Extract the [x, y] coordinate from the center of the cell holding the provided text.  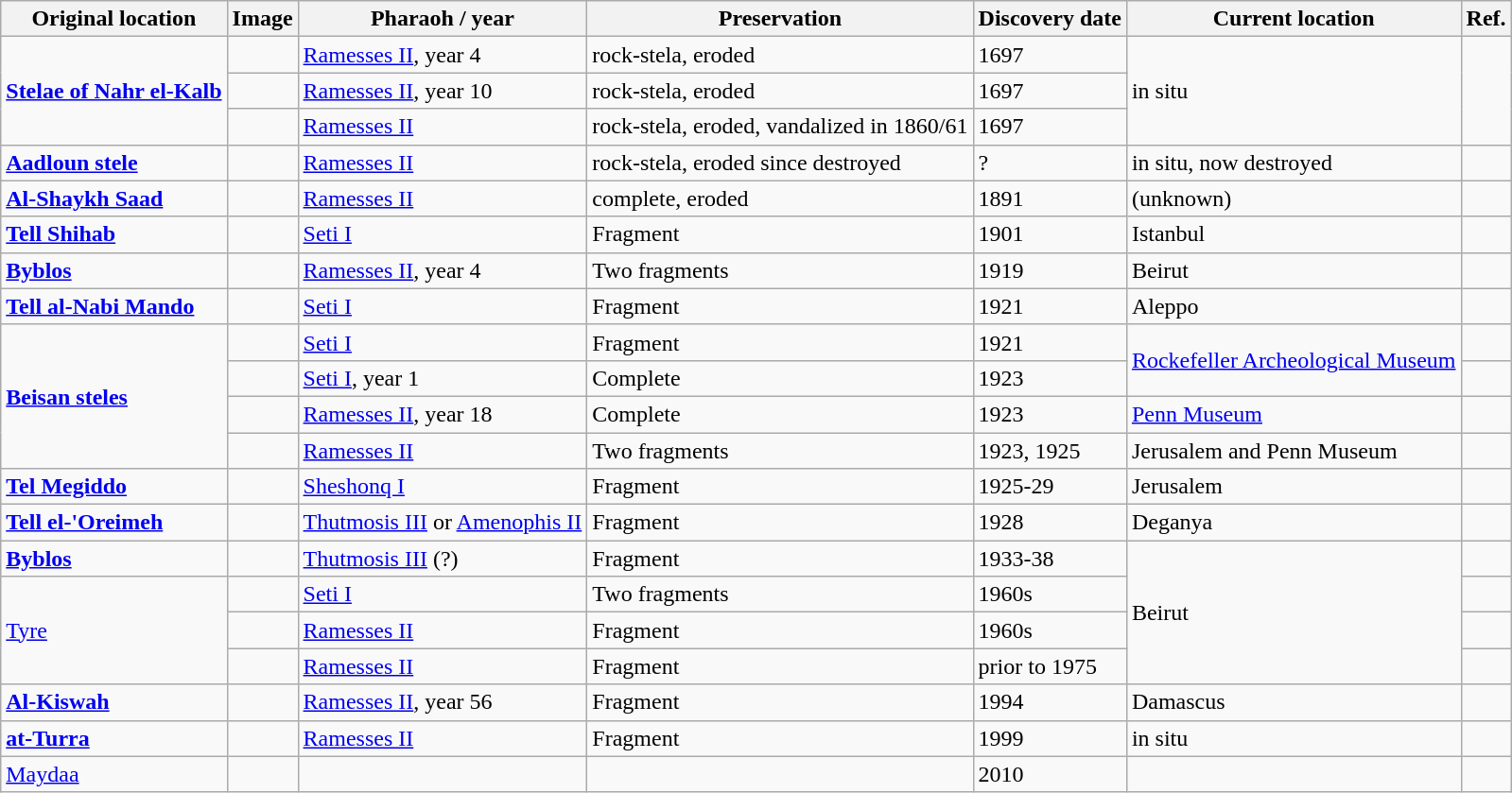
Aadloun stele [113, 163]
Image [263, 19]
Preservation [780, 19]
Tyre [113, 630]
Current location [1294, 19]
2010 [1050, 774]
Seti I, year 1 [443, 378]
Deganya [1294, 523]
Rockefeller Archeological Museum [1294, 360]
rock-stela, eroded, vandalized in 1860/61 [780, 127]
Ramesses II, year 10 [443, 91]
Original location [113, 19]
1891 [1050, 198]
Jerusalem and Penn Museum [1294, 451]
Al-Shaykh Saad [113, 198]
Tell el-'Oreimeh [113, 523]
? [1050, 163]
Tel Megiddo [113, 487]
Sheshonq I [443, 487]
Discovery date [1050, 19]
Jerusalem [1294, 487]
1928 [1050, 523]
1923, 1925 [1050, 451]
Aleppo [1294, 306]
Stelae of Nahr el-Kalb [113, 91]
rock-stela, eroded since destroyed [780, 163]
1925-29 [1050, 487]
complete, eroded [780, 198]
1994 [1050, 702]
Istanbul [1294, 234]
Tell Shihab [113, 234]
Thutmosis III (?) [443, 559]
Ramesses II, year 18 [443, 414]
prior to 1975 [1050, 666]
Thutmosis III or Amenophis II [443, 523]
1919 [1050, 270]
1933-38 [1050, 559]
at-Turra [113, 738]
in situ, now destroyed [1294, 163]
Pharaoh / year [443, 19]
Tell al-Nabi Mando [113, 306]
Maydaa [113, 774]
Penn Museum [1294, 414]
1999 [1050, 738]
Beisan steles [113, 396]
Ramesses II, year 56 [443, 702]
Damascus [1294, 702]
1901 [1050, 234]
Al-Kiswah [113, 702]
Ref. [1486, 19]
(unknown) [1294, 198]
